Determine the (x, y) coordinate at the center of the cell enclosing the given text.  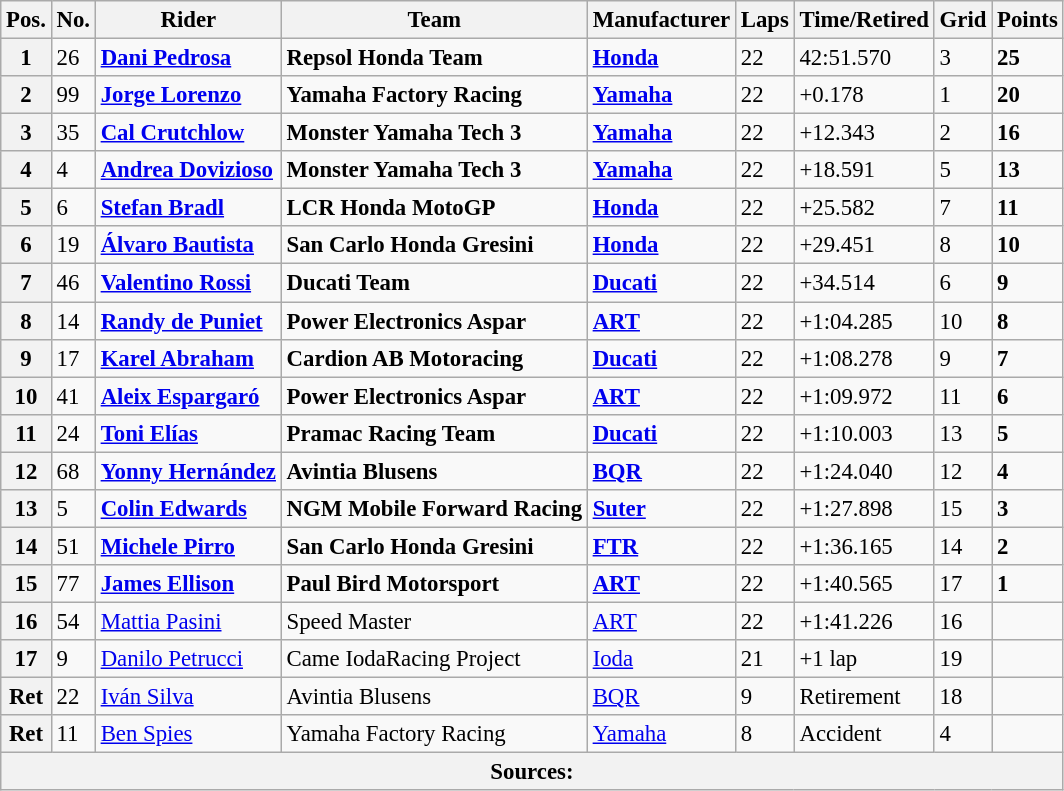
Randy de Puniet (188, 321)
Points (1028, 20)
+12.343 (864, 133)
Danilo Petrucci (188, 659)
77 (73, 584)
Andrea Dovizioso (188, 170)
Mattia Pasini (188, 621)
LCR Honda MotoGP (434, 208)
Suter (661, 509)
Cal Crutchlow (188, 133)
Stefan Bradl (188, 208)
Retirement (864, 697)
Laps (764, 20)
+1:24.040 (864, 471)
Speed Master (434, 621)
+1:27.898 (864, 509)
41 (73, 396)
Yonny Hernández (188, 471)
Dani Pedrosa (188, 58)
Cardion AB Motoracing (434, 358)
Aleix Espargaró (188, 396)
+25.582 (864, 208)
26 (73, 58)
+29.451 (864, 245)
NGM Mobile Forward Racing (434, 509)
James Ellison (188, 584)
+18.591 (864, 170)
+34.514 (864, 283)
+0.178 (864, 95)
Team (434, 20)
+1 lap (864, 659)
FTR (661, 546)
Colin Edwards (188, 509)
25 (1028, 58)
Iván Silva (188, 697)
Ben Spies (188, 734)
Toni Elías (188, 433)
54 (73, 621)
Álvaro Bautista (188, 245)
Ducati Team (434, 283)
+1:36.165 (864, 546)
Karel Abraham (188, 358)
Michele Pirro (188, 546)
Jorge Lorenzo (188, 95)
+1:41.226 (864, 621)
18 (962, 697)
+1:08.278 (864, 358)
Came IodaRacing Project (434, 659)
Rider (188, 20)
20 (1028, 95)
68 (73, 471)
+1:09.972 (864, 396)
35 (73, 133)
46 (73, 283)
Repsol Honda Team (434, 58)
Valentino Rossi (188, 283)
24 (73, 433)
Manufacturer (661, 20)
+1:40.565 (864, 584)
Pramac Racing Team (434, 433)
21 (764, 659)
Grid (962, 20)
+1:04.285 (864, 321)
Time/Retired (864, 20)
Accident (864, 734)
Paul Bird Motorsport (434, 584)
No. (73, 20)
Ioda (661, 659)
42:51.570 (864, 58)
99 (73, 95)
51 (73, 546)
Sources: (532, 772)
Pos. (26, 20)
+1:10.003 (864, 433)
